Provide the [x, y] coordinate of the cell's center where the given text is located.  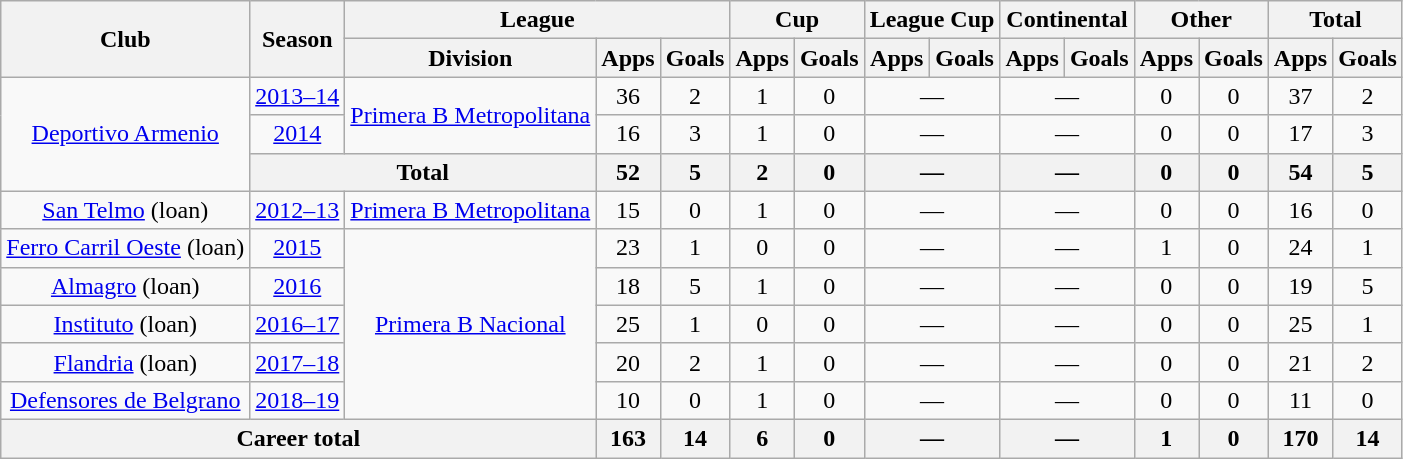
Season [298, 39]
Almagro (loan) [126, 286]
Flandria (loan) [126, 362]
170 [1300, 438]
Defensores de Belgrano [126, 400]
18 [628, 286]
Division [470, 58]
11 [1300, 400]
24 [1300, 248]
Cup [797, 20]
20 [628, 362]
Club [126, 39]
Instituto (loan) [126, 324]
2013–14 [298, 96]
2018–19 [298, 400]
10 [628, 400]
Career total [298, 438]
163 [628, 438]
17 [1300, 134]
2012–13 [298, 210]
2016 [298, 286]
6 [762, 438]
Ferro Carril Oeste (loan) [126, 248]
Primera B Nacional [470, 324]
League [538, 20]
54 [1300, 172]
2016–17 [298, 324]
2015 [298, 248]
52 [628, 172]
37 [1300, 96]
San Telmo (loan) [126, 210]
23 [628, 248]
Other [1201, 20]
Deportivo Armenio [126, 134]
Continental [1067, 20]
2014 [298, 134]
15 [628, 210]
19 [1300, 286]
21 [1300, 362]
36 [628, 96]
2017–18 [298, 362]
League Cup [932, 20]
